Scan for the cell matching the given text and deliver its (x, y) coordinate at center. 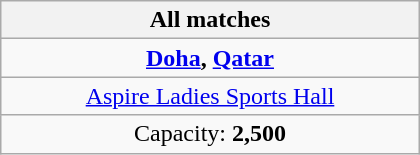
All matches (210, 20)
Aspire Ladies Sports Hall (210, 96)
Doha, Qatar (210, 58)
Capacity: 2,500 (210, 134)
